Search for the cell housing the specified text and yield its [X, Y] center coordinate. 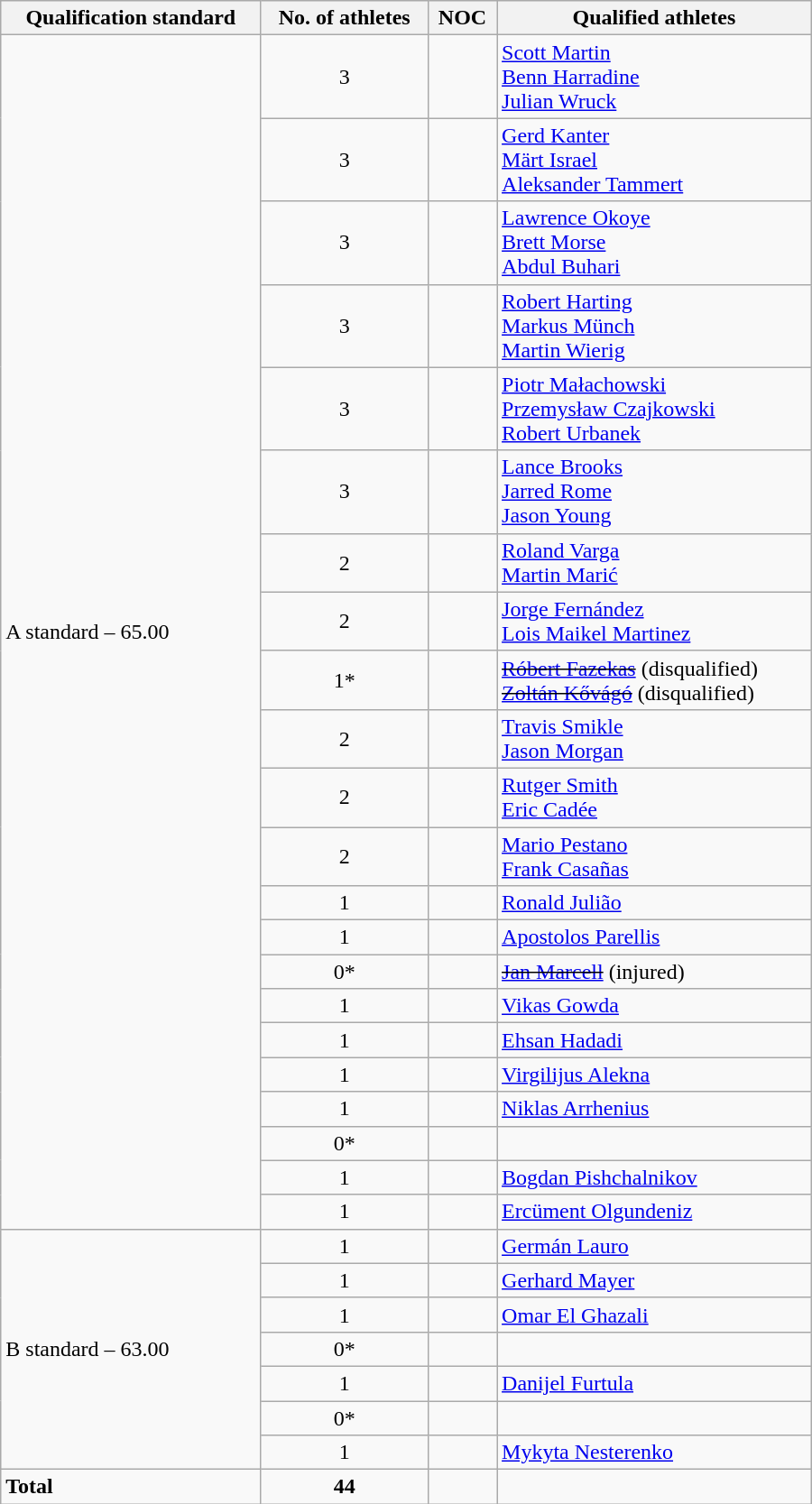
Piotr MałachowskiPrzemysław CzajkowskiRobert Urbanek [655, 409]
Mario PestanoFrank Casañas [655, 855]
Scott MartinBenn HarradineJulian Wruck [655, 77]
Omar El Ghazali [655, 1315]
Jan Marcell (injured) [655, 972]
NOC [462, 18]
Jorge FernándezLois Maikel Martinez [655, 621]
No. of athletes [345, 18]
Qualified athletes [655, 18]
Ehsan Hadadi [655, 1040]
Ronald Julião [655, 903]
Rutger SmithEric Cadée [655, 798]
Total [131, 1487]
Niklas Arrhenius [655, 1109]
B standard – 63.00 [131, 1349]
Robert HartingMarkus MünchMartin Wierig [655, 326]
Apostolos Parellis [655, 937]
1* [345, 680]
Bogdan Pishchalnikov [655, 1177]
Gerd KanterMärt IsraelAleksander Tammert [655, 160]
Qualification standard [131, 18]
Mykyta Nesterenko [655, 1453]
Lance BrooksJarred RomeJason Young [655, 492]
Danijel Furtula [655, 1383]
Roland VargaMartin Marić [655, 563]
Lawrence OkoyeBrett MorseAbdul Buhari [655, 243]
Róbert Fazekas (disqualified)Zoltán Kővágó (disqualified) [655, 680]
Germán Lauro [655, 1246]
Gerhard Mayer [655, 1280]
44 [345, 1487]
Vikas Gowda [655, 1006]
Travis SmikleJason Morgan [655, 738]
Ercüment Olgundeniz [655, 1212]
Virgilijus Alekna [655, 1075]
A standard – 65.00 [131, 632]
